For the text-containing cell, return its midpoint in [X, Y] coordinate format. 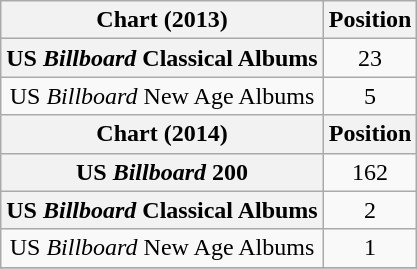
2 [370, 210]
US Billboard 200 [162, 172]
Chart (2013) [162, 20]
23 [370, 58]
Chart (2014) [162, 134]
1 [370, 248]
162 [370, 172]
5 [370, 96]
